Scan for the cell matching the given text and deliver its [x, y] coordinate at center. 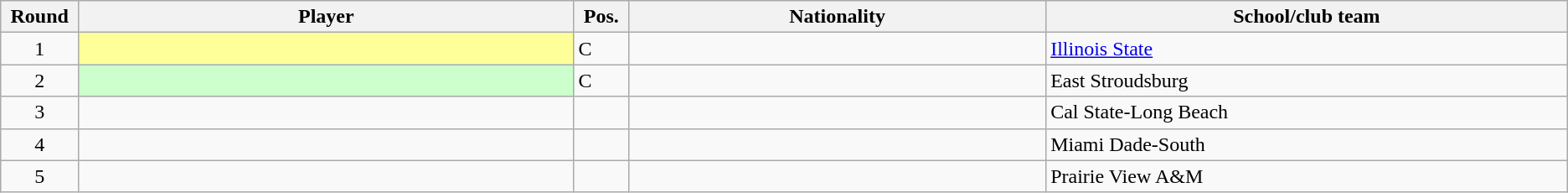
Prairie View A&M [1307, 176]
5 [40, 176]
Illinois State [1307, 49]
East Stroudsburg [1307, 81]
1 [40, 49]
3 [40, 112]
Round [40, 17]
Miami Dade-South [1307, 144]
Player [327, 17]
Pos. [601, 17]
Cal State-Long Beach [1307, 112]
2 [40, 81]
4 [40, 144]
Nationality [838, 17]
School/club team [1307, 17]
